Detect which cell encompasses the target text, then output its [x, y] center coordinate. 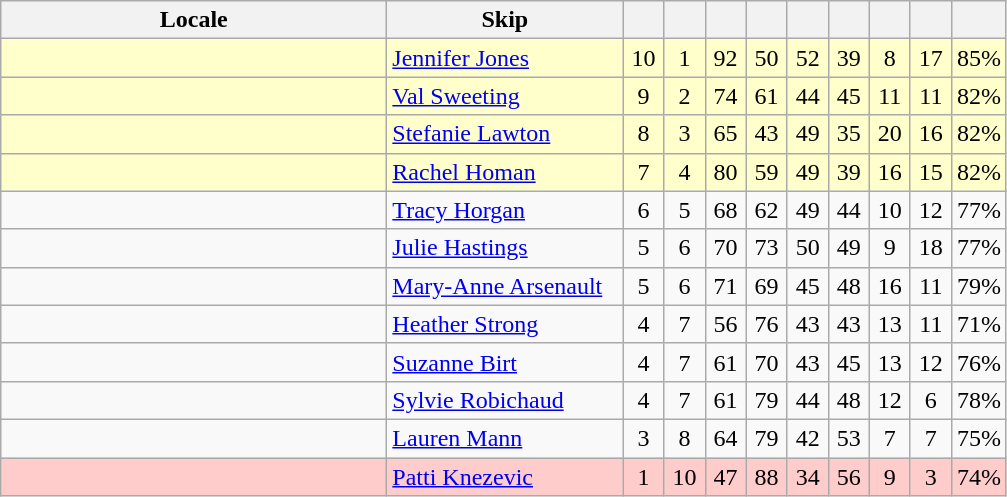
59 [766, 172]
74 [726, 96]
69 [766, 286]
74% [978, 477]
65 [726, 134]
Val Sweeting [505, 96]
Patti Knezevic [505, 477]
Lauren Mann [505, 438]
17 [930, 58]
76% [978, 362]
78% [978, 400]
52 [808, 58]
92 [726, 58]
Mary-Anne Arsenault [505, 286]
68 [726, 210]
76 [766, 324]
42 [808, 438]
75% [978, 438]
20 [890, 134]
34 [808, 477]
Skip [505, 20]
15 [930, 172]
Sylvie Robichaud [505, 400]
79% [978, 286]
71% [978, 324]
64 [726, 438]
88 [766, 477]
Julie Hastings [505, 248]
73 [766, 248]
85% [978, 58]
Jennifer Jones [505, 58]
35 [848, 134]
Tracy Horgan [505, 210]
53 [848, 438]
80 [726, 172]
47 [726, 477]
Locale [194, 20]
2 [684, 96]
Suzanne Birt [505, 362]
Rachel Homan [505, 172]
Heather Strong [505, 324]
Stefanie Lawton [505, 134]
71 [726, 286]
62 [766, 210]
18 [930, 248]
